Return the [X, Y] coordinate for the center point of the cell that contains the specified text.  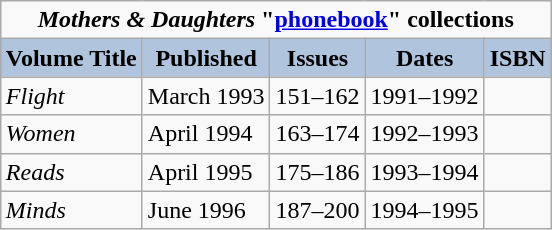
151–162 [318, 96]
April 1994 [206, 134]
Flight [71, 96]
Volume Title [71, 58]
June 1996 [206, 210]
1993–1994 [424, 172]
Dates [424, 58]
Minds [71, 210]
Published [206, 58]
April 1995 [206, 172]
1992–1993 [424, 134]
175–186 [318, 172]
Issues [318, 58]
187–200 [318, 210]
March 1993 [206, 96]
Mothers & Daughters "phonebook" collections [276, 20]
1991–1992 [424, 96]
Reads [71, 172]
Women [71, 134]
163–174 [318, 134]
ISBN [518, 58]
1994–1995 [424, 210]
